Identify which cell holds the provided text, then report its (x, y) central coordinate. 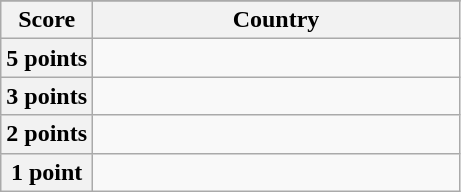
1 point (47, 172)
3 points (47, 96)
Country (276, 20)
2 points (47, 134)
Score (47, 20)
5 points (47, 58)
